Provide the [X, Y] coordinate of the cell's center where the given text is located.  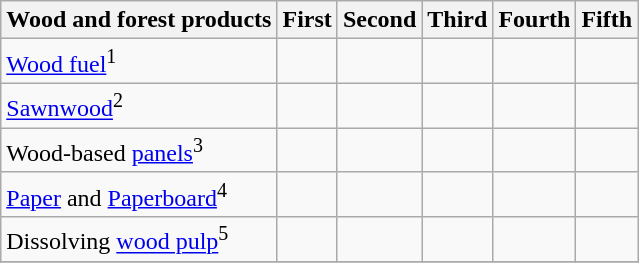
Paper and Paperboard4 [139, 194]
Second [379, 20]
Dissolving wood pulp5 [139, 240]
Wood fuel1 [139, 62]
Sawnwood2 [139, 106]
First [307, 20]
Fifth [607, 20]
Third [458, 20]
Fourth [534, 20]
Wood-based panels3 [139, 150]
Wood and forest products [139, 20]
